Return the (x, y) coordinate for the center point of the cell that contains the specified text.  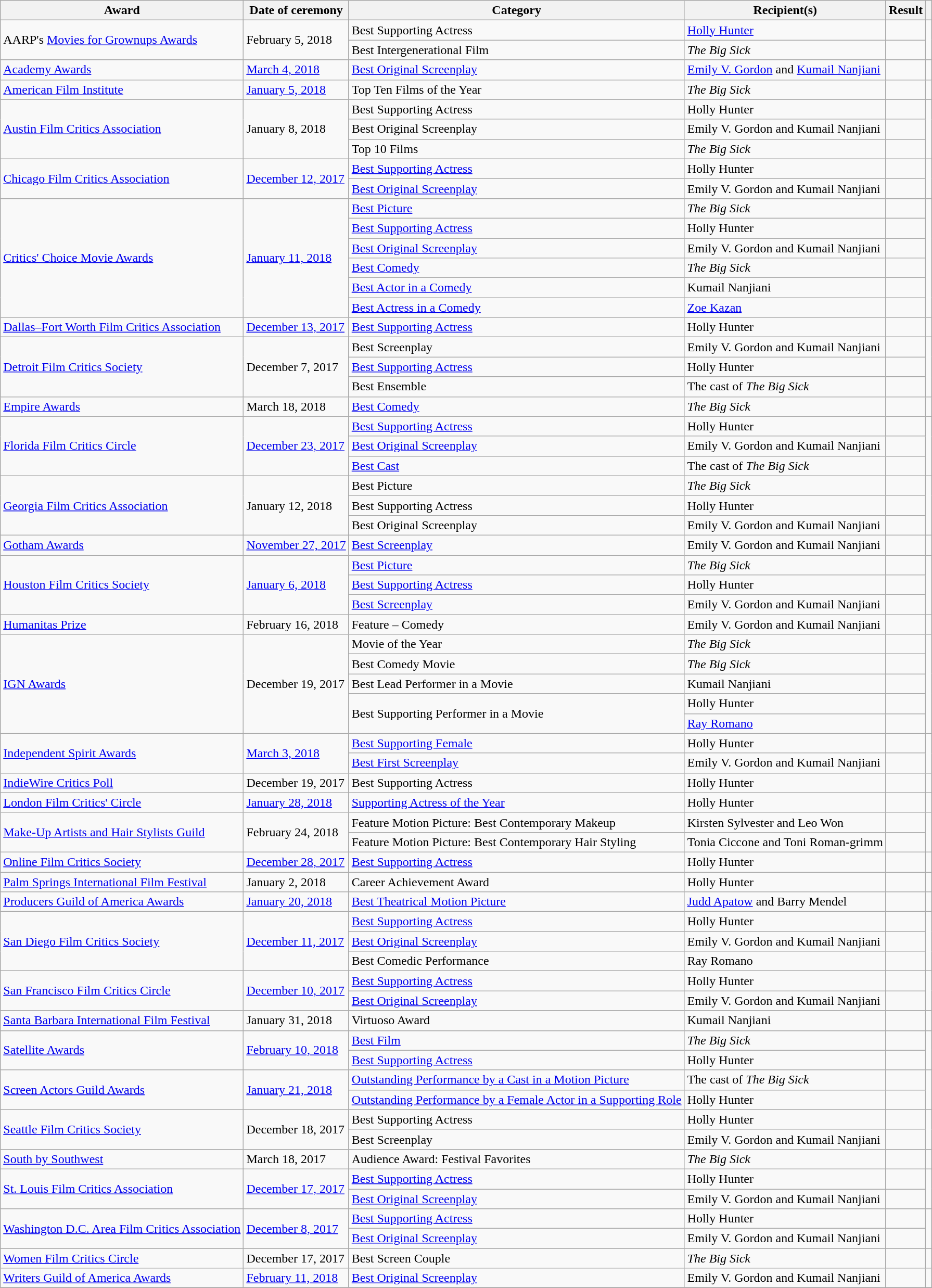
Palm Springs International Film Festival (122, 882)
December 8, 2017 (296, 1229)
January 12, 2018 (296, 505)
Zoe Kazan (785, 308)
Satellite Awards (122, 1050)
Top 10 Films (516, 149)
Supporting Actress of the Year (516, 802)
London Film Critics' Circle (122, 802)
Tonia Ciccone and Toni Roman-grimm (785, 842)
Washington D.C. Area Film Critics Association (122, 1229)
January 11, 2018 (296, 258)
December 13, 2017 (296, 327)
IndieWire Critics Poll (122, 783)
Online Film Critics Society (122, 862)
St. Louis Film Critics Association (122, 1189)
San Francisco Film Critics Circle (122, 991)
Make-Up Artists and Hair Stylists Guild (122, 832)
Independent Spirit Awards (122, 753)
Best Intergenerational Film (516, 50)
January 8, 2018 (296, 129)
Dallas–Fort Worth Film Critics Association (122, 327)
December 7, 2017 (296, 367)
December 10, 2017 (296, 991)
Result (905, 10)
Date of ceremony (296, 10)
Movie of the Year (516, 644)
American Film Institute (122, 90)
Best Supporting Female (516, 743)
Category (516, 10)
South by Southwest (122, 1159)
Career Achievement Award (516, 882)
December 12, 2017 (296, 178)
Florida Film Critics Circle (122, 446)
March 4, 2018 (296, 70)
Producers Guild of America Awards (122, 902)
Virtuoso Award (516, 1021)
Outstanding Performance by a Female Actor in a Supporting Role (516, 1100)
February 16, 2018 (296, 624)
Writers Guild of America Awards (122, 1278)
Santa Barbara International Film Festival (122, 1021)
January 2, 2018 (296, 882)
AARP's Movies for Grownups Awards (122, 40)
Best Comedy Movie (516, 664)
January 5, 2018 (296, 90)
Judd Apatow and Barry Mendel (785, 902)
February 11, 2018 (296, 1278)
December 18, 2017 (296, 1129)
Houston Film Critics Society (122, 584)
Best First Screenplay (516, 763)
Outstanding Performance by a Cast in a Motion Picture (516, 1080)
Gotham Awards (122, 545)
November 27, 2017 (296, 545)
December 11, 2017 (296, 941)
March 18, 2017 (296, 1159)
January 20, 2018 (296, 902)
February 10, 2018 (296, 1050)
December 23, 2017 (296, 446)
March 18, 2018 (296, 406)
Austin Film Critics Association (122, 129)
January 31, 2018 (296, 1021)
March 3, 2018 (296, 753)
Best Theatrical Motion Picture (516, 902)
Award (122, 10)
January 28, 2018 (296, 802)
Detroit Film Critics Society (122, 367)
Best Ensemble (516, 387)
Critics' Choice Movie Awards (122, 258)
Audience Award: Festival Favorites (516, 1159)
Best Cast (516, 466)
Best Actress in a Comedy (516, 308)
December 28, 2017 (296, 862)
Feature Motion Picture: Best Contemporary Hair Styling (516, 842)
Humanitas Prize (122, 624)
Georgia Film Critics Association (122, 505)
Best Lead Performer in a Movie (516, 684)
Recipient(s) (785, 10)
Empire Awards (122, 406)
Best Screen Couple (516, 1258)
Seattle Film Critics Society (122, 1129)
Feature Motion Picture: Best Contemporary Makeup (516, 822)
February 24, 2018 (296, 832)
February 5, 2018 (296, 40)
IGN Awards (122, 684)
Best Film (516, 1040)
Top Ten Films of the Year (516, 90)
San Diego Film Critics Society (122, 941)
Academy Awards (122, 70)
Screen Actors Guild Awards (122, 1090)
Best Comedic Performance (516, 961)
Best Actor in a Comedy (516, 288)
Kirsten Sylvester and Leo Won (785, 822)
Women Film Critics Circle (122, 1258)
Chicago Film Critics Association (122, 178)
Best Supporting Performer in a Movie (516, 713)
January 21, 2018 (296, 1090)
January 6, 2018 (296, 584)
Feature – Comedy (516, 624)
